Extract the [x, y] coordinate from the center of the cell holding the provided text.  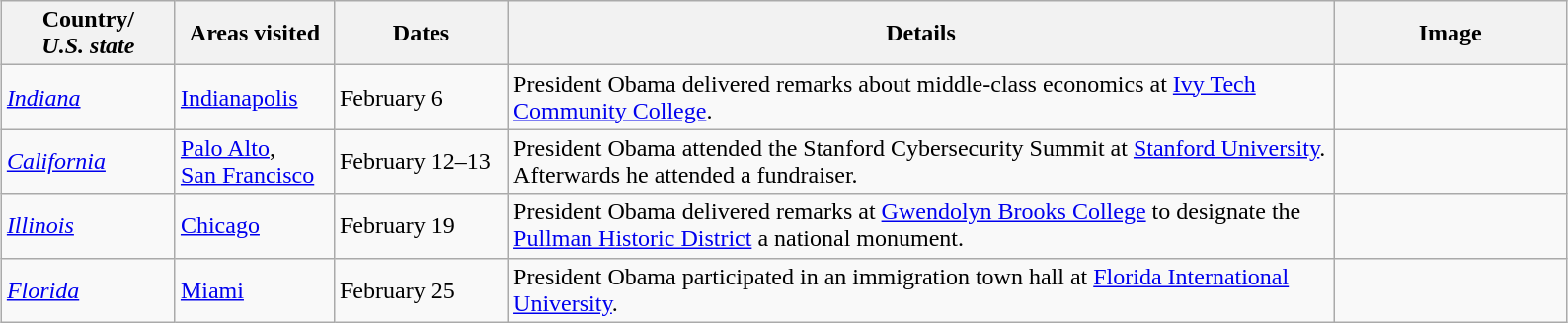
February 19 [421, 225]
California [88, 162]
President Obama participated in an immigration town hall at Florida International University. [921, 290]
President Obama delivered remarks at Gwendolyn Brooks College to designate the Pullman Historic District a national monument. [921, 225]
February 12–13 [421, 162]
Florida [88, 290]
February 6 [421, 97]
President Obama attended the Stanford Cybersecurity Summit at Stanford University. Afterwards he attended a fundraiser. [921, 162]
Country/U.S. state [88, 34]
Chicago [255, 225]
February 25 [421, 290]
Miami [255, 290]
Details [921, 34]
Indianapolis [255, 97]
Image [1450, 34]
President Obama delivered remarks about middle-class economics at Ivy Tech Community College. [921, 97]
Illinois [88, 225]
Indiana [88, 97]
Dates [421, 34]
Palo Alto,San Francisco [255, 162]
Areas visited [255, 34]
